From the cell containing the given text, extract its center point as [x, y] coordinate. 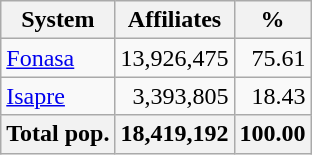
System [58, 20]
Isapre [58, 96]
Total pop. [58, 134]
13,926,475 [174, 58]
Affiliates [174, 20]
18,419,192 [174, 134]
75.61 [272, 58]
% [272, 20]
18.43 [272, 96]
Fonasa [58, 58]
100.00 [272, 134]
3,393,805 [174, 96]
